Return [X, Y] of the center of cell containing provided text 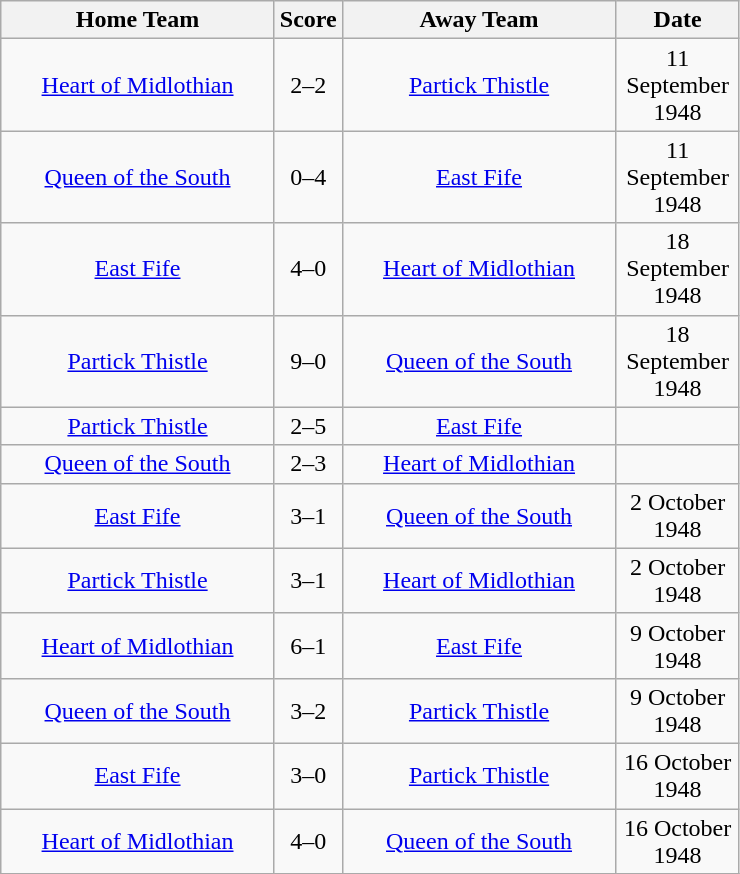
3–0 [308, 776]
2–5 [308, 426]
0–4 [308, 177]
Score [308, 20]
Date [678, 20]
2–2 [308, 85]
3–2 [308, 710]
Away Team [479, 20]
6–1 [308, 646]
9–0 [308, 361]
Home Team [138, 20]
2–3 [308, 464]
